Extract the (x, y) coordinate from the center of the cell holding the provided text.  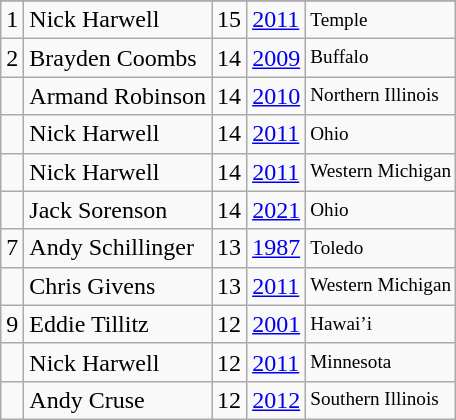
Armand Robinson (118, 96)
9 (12, 324)
Jack Sorenson (118, 210)
Buffalo (381, 58)
2021 (276, 210)
Brayden Coombs (118, 58)
2010 (276, 96)
2 (12, 58)
Andy Cruse (118, 400)
Andy Schillinger (118, 248)
Eddie Tillitz (118, 324)
1 (12, 20)
Temple (381, 20)
15 (230, 20)
Hawai’i (381, 324)
Toledo (381, 248)
2001 (276, 324)
Southern Illinois (381, 400)
2009 (276, 58)
Northern Illinois (381, 96)
Chris Givens (118, 286)
1987 (276, 248)
7 (12, 248)
2012 (276, 400)
Minnesota (381, 362)
